From the cell containing the given text, extract its center point as [X, Y] coordinate. 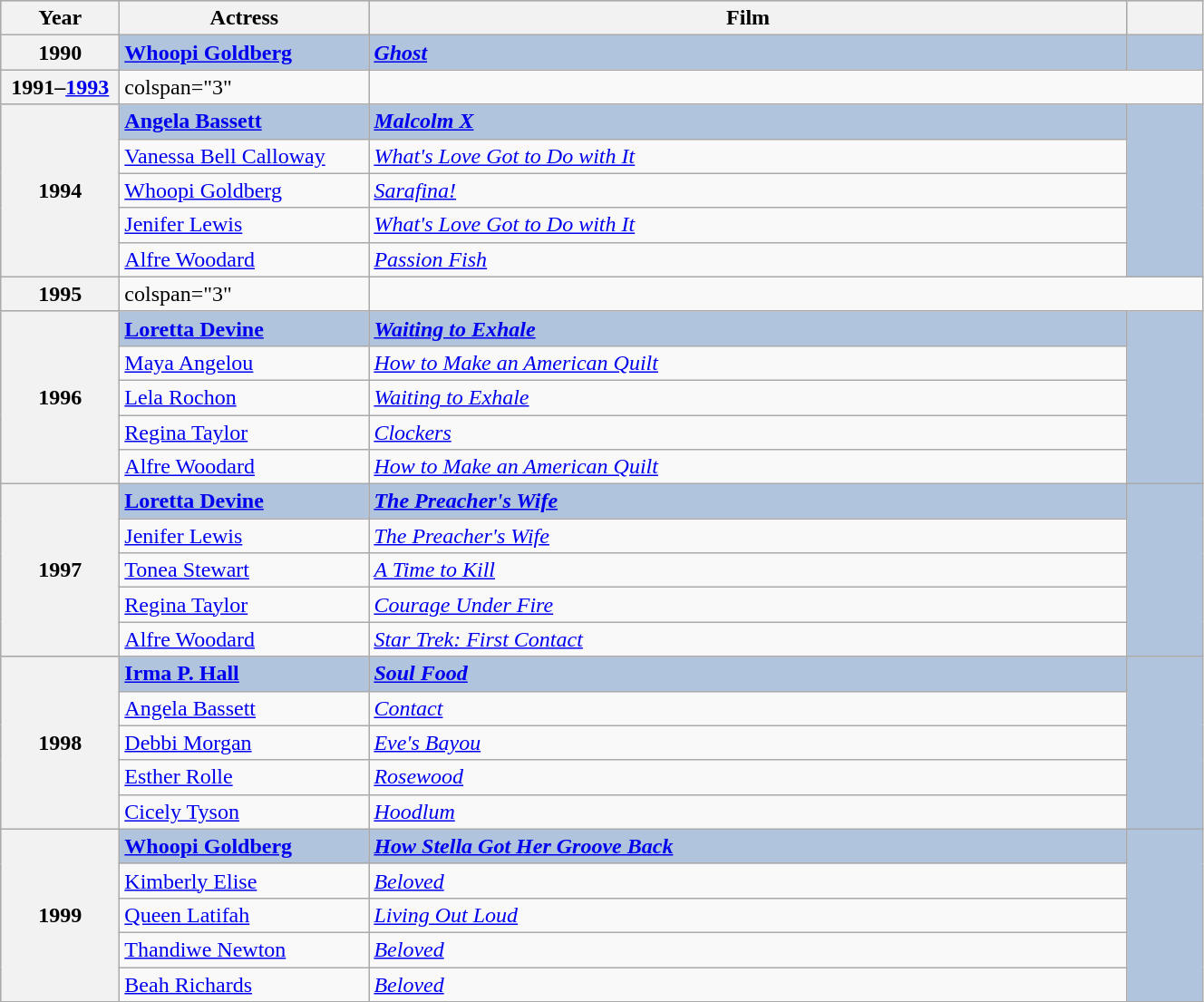
Contact [749, 708]
Maya Angelou [245, 363]
Clockers [749, 433]
1998 [60, 743]
Malcolm X [749, 122]
Actress [245, 18]
Year [60, 18]
Tonea Stewart [245, 570]
Hoodlum [749, 812]
Eve's Bayou [749, 743]
1995 [60, 294]
1996 [60, 397]
How Stella Got Her Groove Back [749, 846]
Beah Richards [245, 984]
Thandiwe Newton [245, 949]
Star Trek: First Contact [749, 639]
1990 [60, 53]
Ghost [749, 53]
1994 [60, 190]
Living Out Loud [749, 915]
Irma P. Hall [245, 674]
1999 [60, 915]
Queen Latifah [245, 915]
1991–1993 [60, 87]
Vanessa Bell Calloway [245, 156]
Courage Under Fire [749, 605]
Debbi Morgan [245, 743]
Cicely Tyson [245, 812]
Passion Fish [749, 259]
Kimberly Elise [245, 880]
Esther Rolle [245, 777]
Film [749, 18]
1997 [60, 570]
Sarafina! [749, 190]
A Time to Kill [749, 570]
Soul Food [749, 674]
Lela Rochon [245, 397]
Rosewood [749, 777]
